Output the [x, y] coordinate of the center of the cell containing the given text.  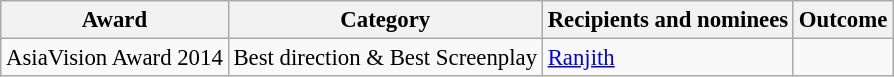
Best direction & Best Screenplay [385, 58]
AsiaVision Award 2014 [114, 58]
Outcome [842, 20]
Category [385, 20]
Ranjith [668, 58]
Recipients and nominees [668, 20]
Award [114, 20]
